For the text-containing cell, return its midpoint in (X, Y) coordinate format. 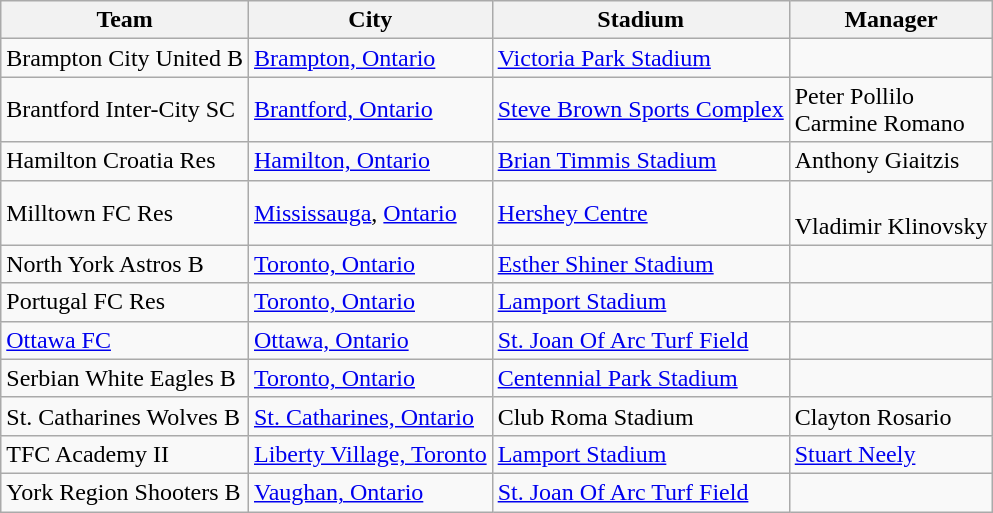
Clayton Rosario (891, 416)
Hamilton, Ontario (370, 161)
North York Astros B (125, 264)
Vladimir Klinovsky (891, 212)
Brantford Inter-City SC (125, 110)
Brian Timmis Stadium (640, 161)
City (370, 20)
Esther Shiner Stadium (640, 264)
Victoria Park Stadium (640, 58)
TFC Academy II (125, 454)
Brantford, Ontario (370, 110)
Brampton City United B (125, 58)
Liberty Village, Toronto (370, 454)
Brampton, Ontario (370, 58)
Vaughan, Ontario (370, 492)
Serbian White Eagles B (125, 378)
Hershey Centre (640, 212)
St. Catharines, Ontario (370, 416)
Team (125, 20)
Stadium (640, 20)
Steve Brown Sports Complex (640, 110)
Ottawa FC (125, 340)
Centennial Park Stadium (640, 378)
St. Catharines Wolves B (125, 416)
Anthony Giaitzis (891, 161)
Portugal FC Res (125, 302)
York Region Shooters B (125, 492)
Milltown FC Res (125, 212)
Peter PolliloCarmine Romano (891, 110)
Club Roma Stadium (640, 416)
Stuart Neely (891, 454)
Mississauga, Ontario (370, 212)
Manager (891, 20)
Hamilton Croatia Res (125, 161)
Ottawa, Ontario (370, 340)
